Capture the cell that displays the provided text and extract its [x, y] central coordinate. 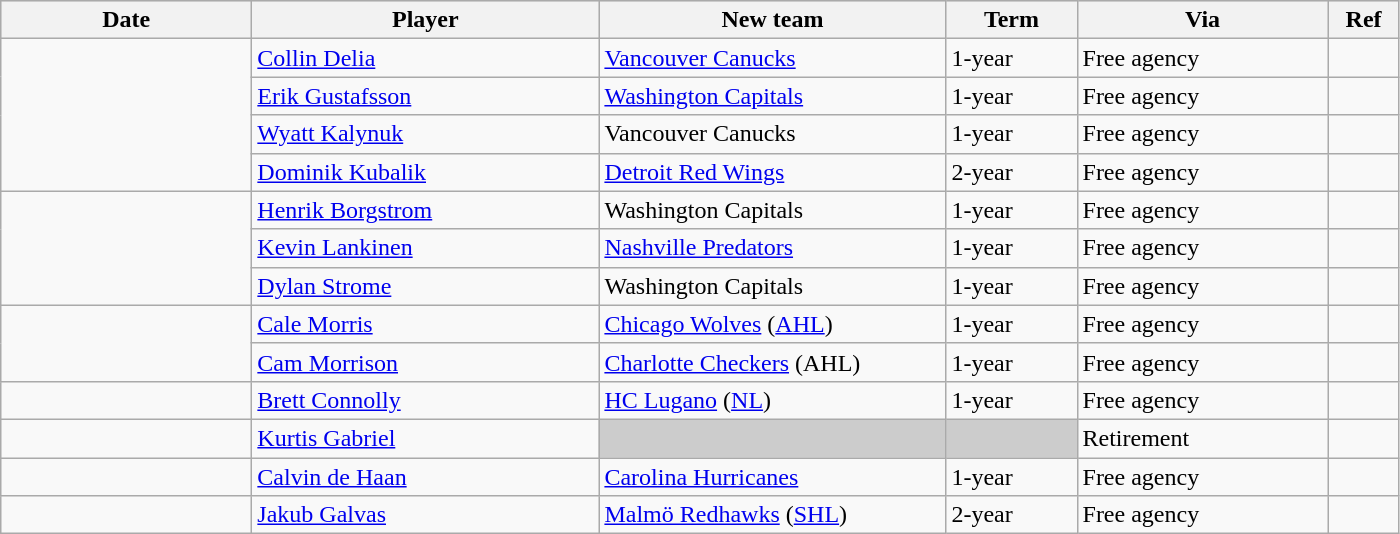
Carolina Hurricanes [772, 477]
Ref [1364, 20]
Jakub Galvas [426, 515]
Wyatt Kalynuk [426, 134]
Nashville Predators [772, 248]
Charlotte Checkers (AHL) [772, 362]
Henrik Borgstrom [426, 210]
Player [426, 20]
Dominik Kubalik [426, 172]
Cam Morrison [426, 362]
HC Lugano (NL) [772, 400]
Collin Delia [426, 58]
Date [126, 20]
Kurtis Gabriel [426, 438]
Kevin Lankinen [426, 248]
Retirement [1202, 438]
Detroit Red Wings [772, 172]
Cale Morris [426, 324]
Via [1202, 20]
Brett Connolly [426, 400]
New team [772, 20]
Malmö Redhawks (SHL) [772, 515]
Erik Gustafsson [426, 96]
Chicago Wolves (AHL) [772, 324]
Term [1012, 20]
Calvin de Haan [426, 477]
Dylan Strome [426, 286]
